Locate the cell with the specified text and output its [X, Y] center coordinate. 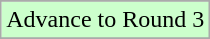
Advance to Round 3 [106, 20]
